Determine the [X, Y] coordinate at the center of the cell enclosing the given text.  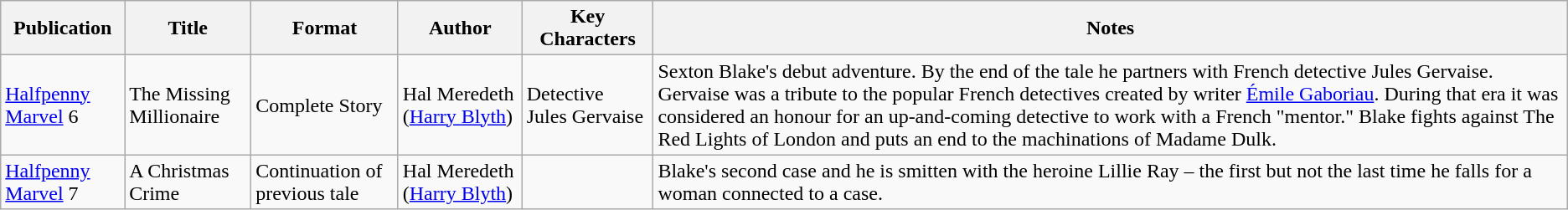
Blake's second case and he is smitten with the heroine Lillie Ray – the first but not the last time he falls for a woman connected to a case. [1111, 182]
The Missing Millionaire [188, 105]
Complete Story [325, 105]
Key Characters [588, 28]
Halfpenny Marvel 7 [63, 182]
Continuation of previous tale [325, 182]
Publication [63, 28]
Author [460, 28]
Format [325, 28]
Halfpenny Marvel 6 [63, 105]
Notes [1111, 28]
Detective Jules Gervaise [588, 105]
Title [188, 28]
A Christmas Crime [188, 182]
